Capture the cell that displays the provided text and extract its (x, y) central coordinate. 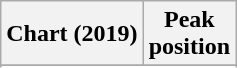
Peakposition (189, 34)
Chart (2019) (72, 34)
